Return [x, y] of the center of cell containing provided text 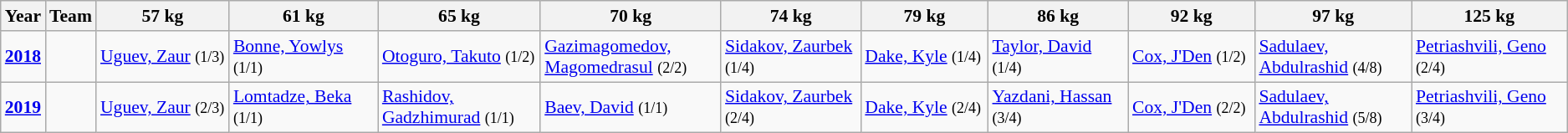
79 kg [924, 16]
Petriashvili, Geno (3/4) [1489, 107]
74 kg [791, 16]
2018 [23, 57]
Uguev, Zaur (2/3) [162, 107]
Dake, Kyle (1/4) [924, 57]
Sidakov, Zaurbek (2/4) [791, 107]
61 kg [304, 16]
Taylor, David (1/4) [1058, 57]
Gazimagomedov, Magomedrasul (2/2) [631, 57]
Dake, Kyle (2/4) [924, 107]
92 kg [1191, 16]
Team [70, 16]
Year [23, 16]
Sadulaev, Abdulrashid (5/8) [1333, 107]
86 kg [1058, 16]
Uguev, Zaur (1/3) [162, 57]
Sadulaev, Abdulrashid (4/8) [1333, 57]
Otoguro, Takuto (1/2) [459, 57]
Yazdani, Hassan (3/4) [1058, 107]
Cox, J'Den (1/2) [1191, 57]
Lomtadze, Beka (1/1) [304, 107]
70 kg [631, 16]
125 kg [1489, 16]
Sidakov, Zaurbek (1/4) [791, 57]
Cox, J'Den (2/2) [1191, 107]
97 kg [1333, 16]
2019 [23, 107]
Baev, David (1/1) [631, 107]
Bonne, Yowlys (1/1) [304, 57]
57 kg [162, 16]
Rashidov, Gadzhimurad (1/1) [459, 107]
Petriashvili, Geno (2/4) [1489, 57]
65 kg [459, 16]
